Return the [x, y] coordinate for the center point of the cell that contains the specified text.  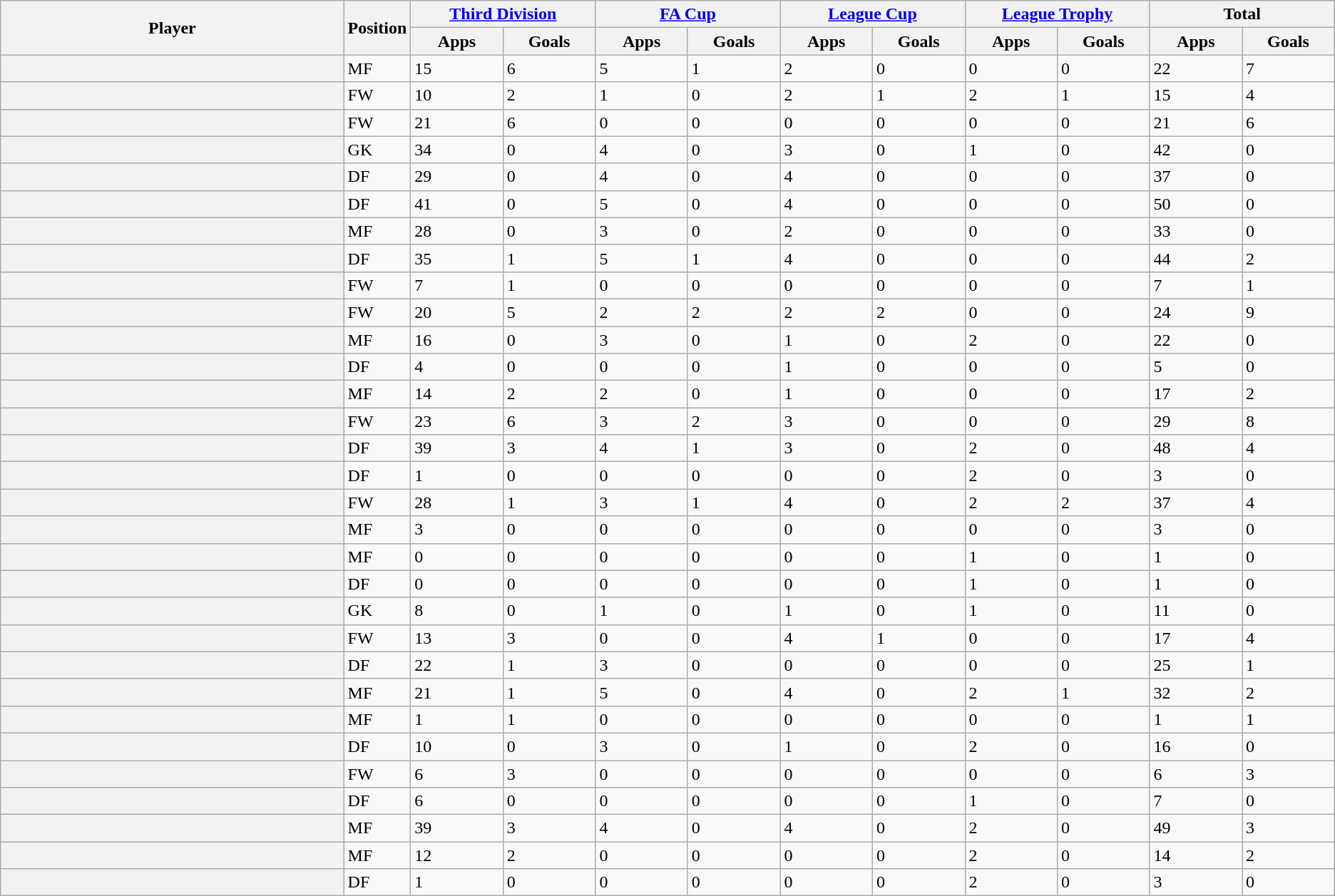
9 [1289, 312]
35 [456, 258]
Position [377, 28]
42 [1195, 150]
13 [456, 638]
44 [1195, 258]
12 [456, 855]
41 [456, 204]
League Trophy [1057, 14]
50 [1195, 204]
League Cup [873, 14]
49 [1195, 828]
23 [456, 421]
25 [1195, 665]
32 [1195, 692]
Player [173, 28]
20 [456, 312]
11 [1195, 611]
FA Cup [687, 14]
Third Division [503, 14]
Total [1242, 14]
34 [456, 150]
48 [1195, 448]
33 [1195, 231]
24 [1195, 312]
